For the text-containing cell, return its midpoint in (X, Y) coordinate format. 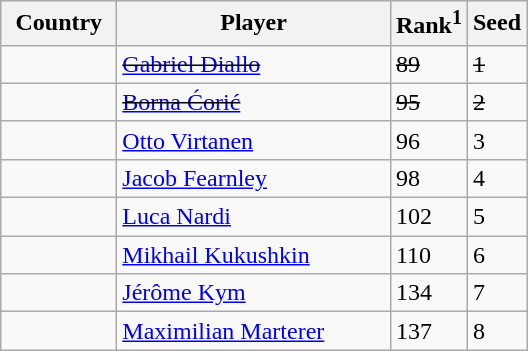
Jérôme Kym (254, 293)
5 (496, 217)
1 (496, 64)
Jacob Fearnley (254, 178)
96 (428, 140)
Gabriel Diallo (254, 64)
Country (59, 24)
89 (428, 64)
Borna Ćorić (254, 102)
98 (428, 178)
Otto Virtanen (254, 140)
Seed (496, 24)
134 (428, 293)
2 (496, 102)
95 (428, 102)
137 (428, 331)
8 (496, 331)
3 (496, 140)
Maximilian Marterer (254, 331)
Player (254, 24)
6 (496, 255)
Rank1 (428, 24)
102 (428, 217)
110 (428, 255)
Luca Nardi (254, 217)
Mikhail Kukushkin (254, 255)
4 (496, 178)
7 (496, 293)
